Output the [X, Y] coordinate of the center of the cell containing the given text.  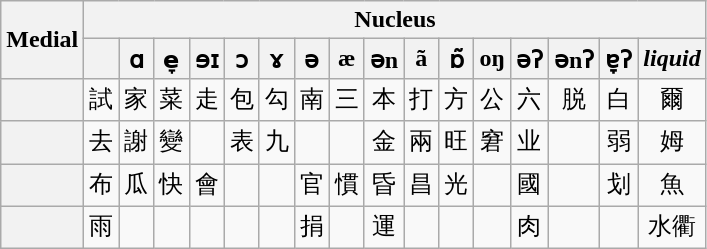
雨 [102, 228]
ɒ̃ [456, 59]
快 [172, 186]
肉 [529, 228]
九 [276, 142]
划 [619, 186]
三 [346, 100]
ɐ̞ʔ [619, 59]
本 [384, 100]
方 [456, 100]
ã [422, 59]
包 [242, 100]
白 [619, 100]
會 [206, 186]
ɘɪ [206, 59]
ən [384, 59]
脱 [574, 100]
試 [102, 100]
ɔ [242, 59]
去 [102, 142]
æ [346, 59]
oŋ [492, 59]
表 [242, 142]
國 [529, 186]
運 [384, 228]
窘 [492, 142]
六 [529, 100]
e̞ [172, 59]
昌 [422, 186]
ənʔ [574, 59]
家 [136, 100]
姆 [672, 142]
昏 [384, 186]
捐 [312, 228]
liquid [672, 59]
爾 [672, 100]
走 [206, 100]
弱 [619, 142]
變 [172, 142]
旺 [456, 142]
布 [102, 186]
Nucleus [395, 20]
光 [456, 186]
Medial [42, 40]
慣 [346, 186]
南 [312, 100]
业 [529, 142]
謝 [136, 142]
ɑ [136, 59]
ɤ [276, 59]
菜 [172, 100]
兩 [422, 142]
官 [312, 186]
水衢 [672, 228]
ə [312, 59]
打 [422, 100]
魚 [672, 186]
勾 [276, 100]
əʔ [529, 59]
金 [384, 142]
瓜 [136, 186]
公 [492, 100]
